Pinpoint the cell where the given text exists, returning its [X, Y] midpoint coordinate. 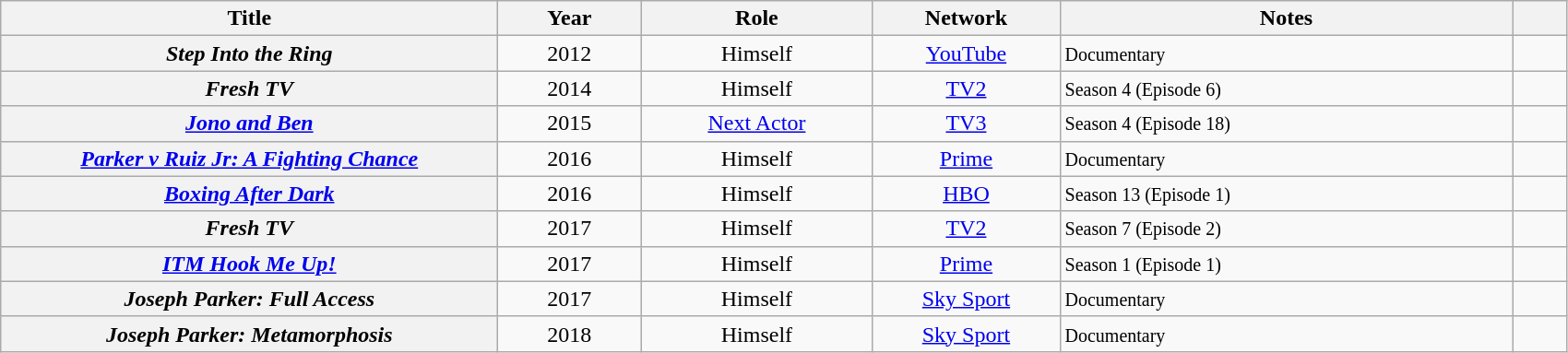
Year [570, 18]
HBO [967, 194]
Season 4 (Episode 6) [1286, 88]
ITM Hook Me Up! [249, 264]
Parker v Ruiz Jr: A Fighting Chance [249, 159]
Network [967, 18]
2018 [570, 334]
Next Actor [756, 124]
Role [756, 18]
Step Into the Ring [249, 53]
2012 [570, 53]
2014 [570, 88]
Jono and Ben [249, 124]
Notes [1286, 18]
Joseph Parker: Metamorphosis [249, 334]
Boxing After Dark [249, 194]
Season 1 (Episode 1) [1286, 264]
Season 4 (Episode 18) [1286, 124]
Title [249, 18]
Season 7 (Episode 2) [1286, 229]
Joseph Parker: Full Access [249, 299]
2015 [570, 124]
YouTube [967, 53]
Season 13 (Episode 1) [1286, 194]
TV3 [967, 124]
